Identify which cell holds the provided text, then report its (X, Y) central coordinate. 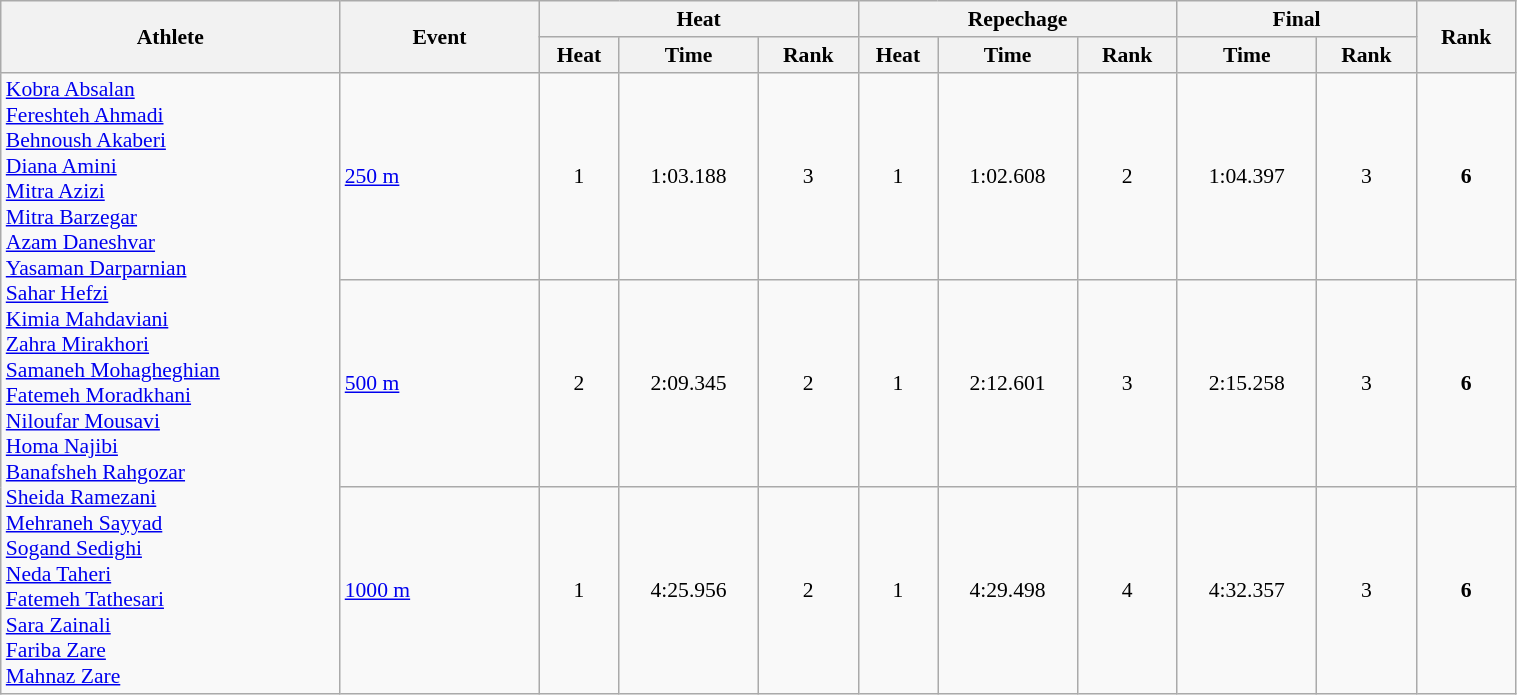
2:12.601 (1008, 384)
1000 m (440, 590)
2:09.345 (689, 384)
2:15.258 (1247, 384)
Final (1296, 19)
Event (440, 36)
1:02.608 (1008, 176)
4:29.498 (1008, 590)
4 (1127, 590)
250 m (440, 176)
500 m (440, 384)
4:32.357 (1247, 590)
Repechage (1018, 19)
1:03.188 (689, 176)
4:25.956 (689, 590)
1:04.397 (1247, 176)
Athlete (170, 36)
